Identify which cell holds the provided text, then report its (x, y) central coordinate. 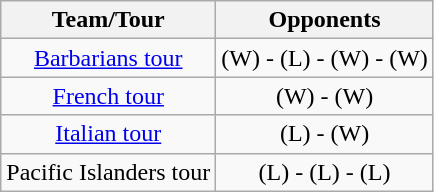
(L) - (L) - (L) (325, 172)
(W) - (L) - (W) - (W) (325, 58)
Barbarians tour (108, 58)
Team/Tour (108, 20)
Opponents (325, 20)
Italian tour (108, 134)
(L) - (W) (325, 134)
Pacific Islanders tour (108, 172)
French tour (108, 96)
(W) - (W) (325, 96)
